For the text-containing cell, return its midpoint in [x, y] coordinate format. 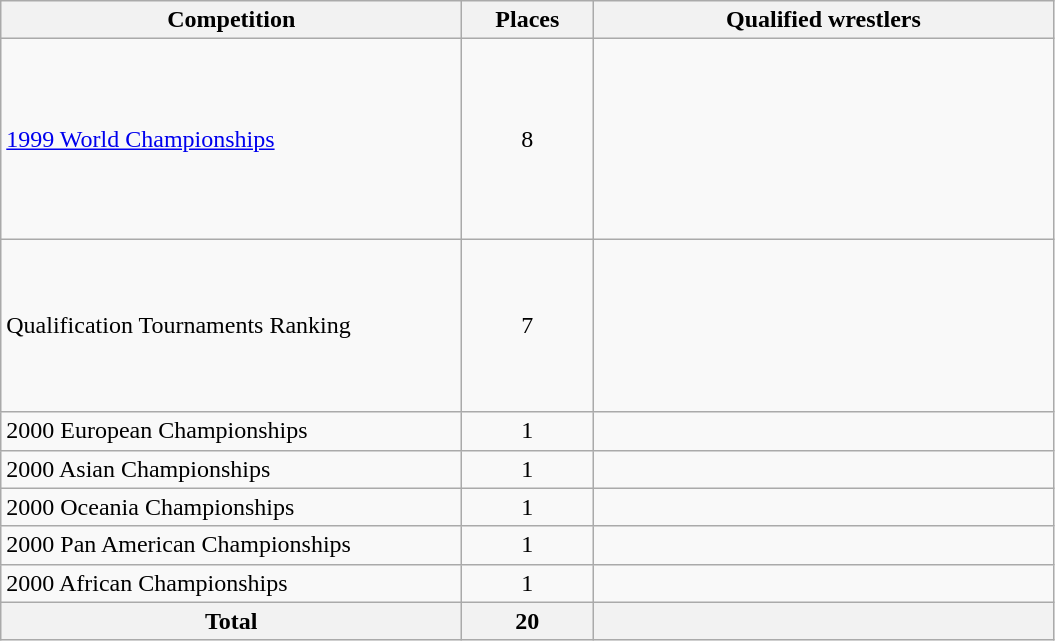
2000 European Championships [232, 431]
7 [528, 326]
8 [528, 139]
20 [528, 621]
2000 Pan American Championships [232, 545]
Total [232, 621]
Qualification Tournaments Ranking [232, 326]
1999 World Championships [232, 139]
Qualified wrestlers [824, 20]
2000 African Championships [232, 583]
2000 Asian Championships [232, 469]
Places [528, 20]
2000 Oceania Championships [232, 507]
Competition [232, 20]
